Return [x, y] of the center of cell containing provided text 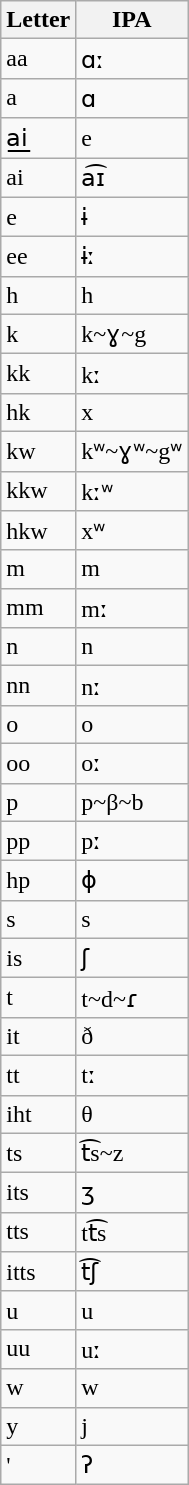
hkw [38, 531]
xʷ [132, 531]
ʃ [132, 958]
j [132, 1426]
kkw [38, 491]
k [38, 334]
kːʷ [132, 491]
aa [38, 59]
pp [38, 841]
k~ɣ~g [132, 334]
ɨ [132, 217]
ʔ [132, 1465]
its [38, 1193]
t [38, 998]
ʒ [132, 1193]
t~d~ɾ [132, 998]
kw [38, 451]
uu [38, 1349]
hp [38, 881]
Letter [38, 20]
a [38, 98]
a͡ɪ [132, 178]
ts [38, 1153]
nː [132, 686]
t͡s~z [132, 1153]
iht [38, 1114]
mː [132, 608]
ɑː [132, 59]
ɑ [132, 98]
ai [38, 178]
p~β~b [132, 802]
tts [38, 1232]
itts [38, 1272]
tː [132, 1075]
p [38, 802]
x [132, 412]
hk [38, 412]
ɸ [132, 881]
ð [132, 1036]
t͡ʃ [132, 1272]
oː [132, 763]
kk [38, 374]
tt [38, 1075]
ɨː [132, 257]
a̲i̲ [38, 138]
uː [132, 1349]
it [38, 1036]
kː [132, 374]
θ [132, 1114]
nn [38, 686]
oo [38, 763]
IPA [132, 20]
' [38, 1465]
pː [132, 841]
is [38, 958]
kʷ~ɣʷ~gʷ [132, 451]
y [38, 1426]
mm [38, 608]
ee [38, 257]
tt͡s [132, 1232]
